Return [X, Y] of the center of cell containing provided text 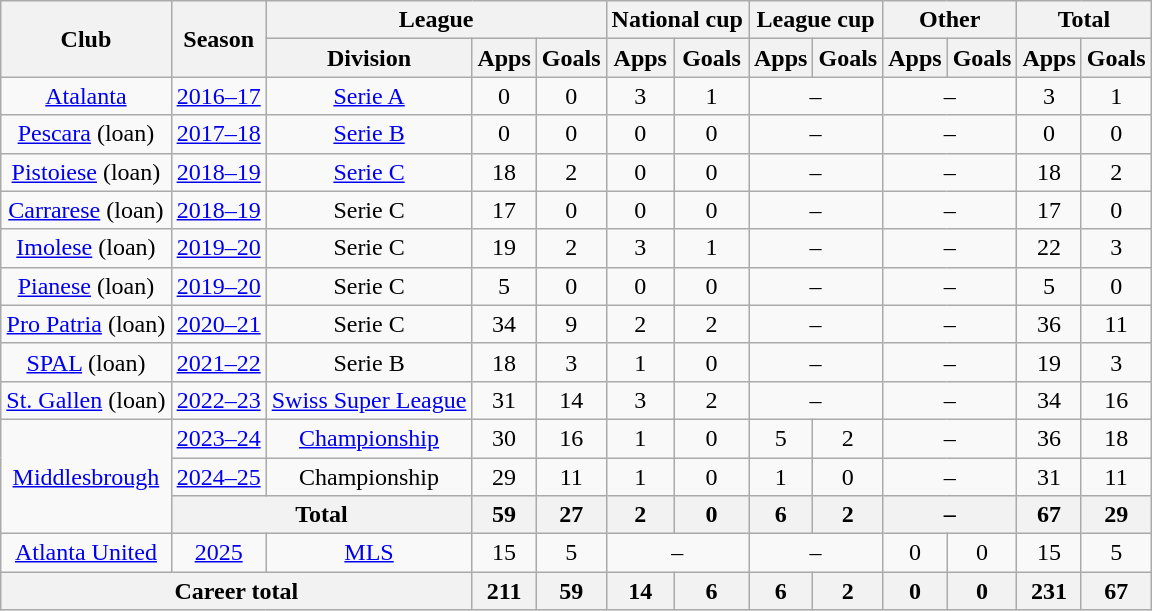
Pro Patria (loan) [86, 324]
Division [369, 58]
27 [571, 515]
211 [504, 591]
St. Gallen (loan) [86, 400]
Imolese (loan) [86, 248]
MLS [369, 553]
2024–25 [218, 477]
Carrarese (loan) [86, 210]
2021–22 [218, 362]
League cup [815, 20]
Pescara (loan) [86, 134]
Club [86, 39]
Atlanta United [86, 553]
2016–17 [218, 96]
Middlesbrough [86, 476]
League [436, 20]
2022–23 [218, 400]
2020–21 [218, 324]
2017–18 [218, 134]
National cup [677, 20]
9 [571, 324]
Season [218, 39]
Atalanta [86, 96]
Serie A [369, 96]
Other [950, 20]
SPAL (loan) [86, 362]
22 [1049, 248]
30 [504, 438]
231 [1049, 591]
2023–24 [218, 438]
Pistoiese (loan) [86, 172]
Swiss Super League [369, 400]
2025 [218, 553]
Career total [236, 591]
Pianese (loan) [86, 286]
